Scan for the cell matching the given text and deliver its [X, Y] coordinate at center. 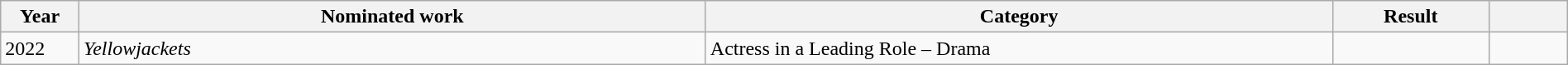
Result [1411, 17]
Nominated work [392, 17]
Category [1019, 17]
2022 [40, 48]
Actress in a Leading Role – Drama [1019, 48]
Yellowjackets [392, 48]
Year [40, 17]
